Capture the cell that displays the provided text and extract its [X, Y] central coordinate. 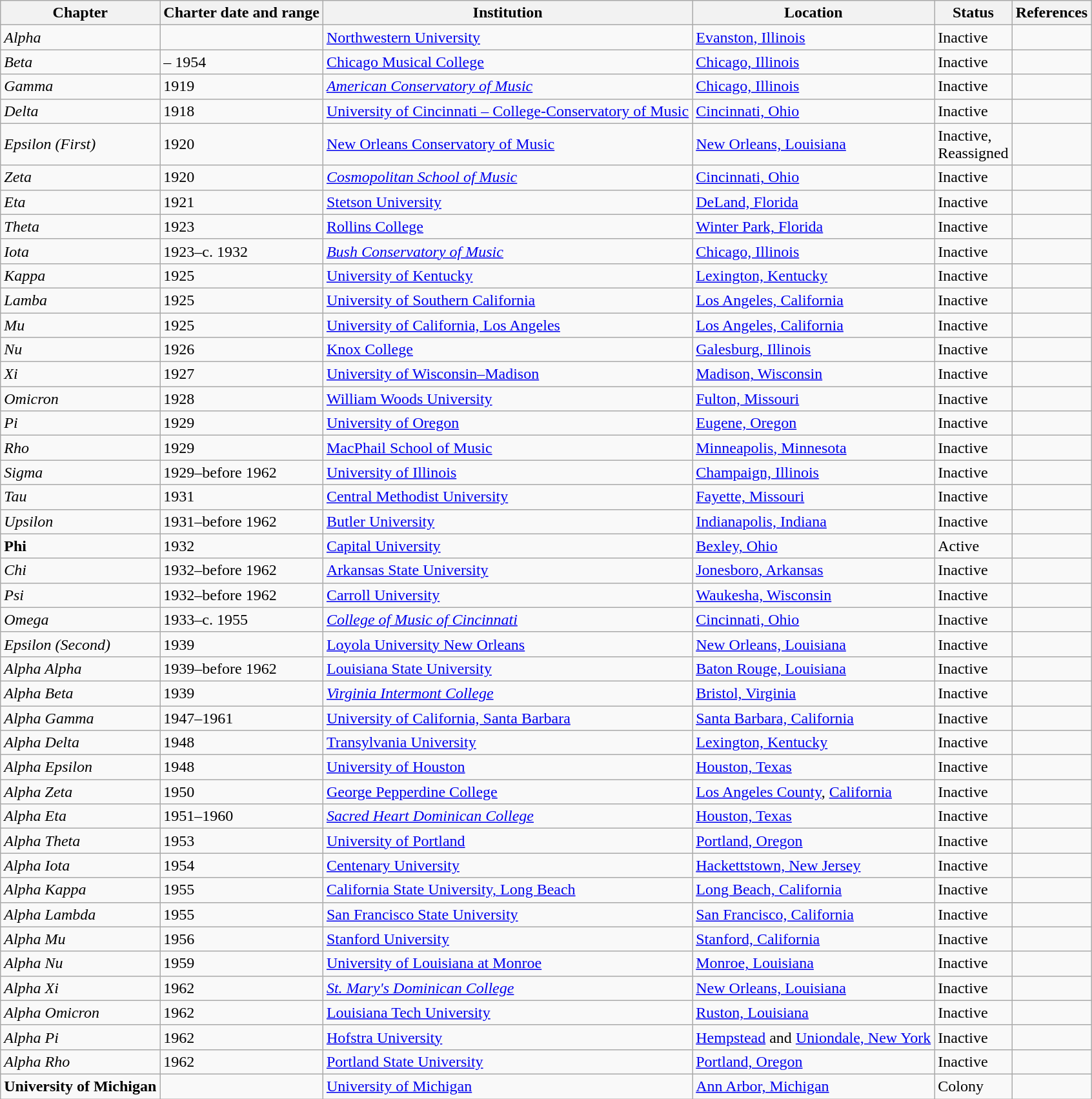
Status [973, 13]
Omega [80, 620]
University of Louisiana at Monroe [507, 963]
Colony [973, 1086]
Theta [80, 227]
Psi [80, 595]
San Francisco State University [507, 914]
Bush Conservatory of Music [507, 251]
1927 [241, 374]
Loyola University New Orleans [507, 644]
Zeta [80, 177]
Alpha Nu [80, 963]
Chicago Musical College [507, 62]
University of Cincinnati – College-Conservatory of Music [507, 111]
Location [813, 13]
Cosmopolitan School of Music [507, 177]
Xi [80, 374]
Alpha Rho [80, 1062]
– 1954 [241, 62]
University of Kentucky [507, 276]
Chapter [80, 13]
Bristol, Virginia [813, 693]
Alpha [80, 37]
Ann Arbor, Michigan [813, 1086]
Gamma [80, 86]
Galesburg, Illinois [813, 350]
University of Southern California [507, 300]
Epsilon (Second) [80, 644]
Active [973, 546]
1939–before 1962 [241, 669]
Long Beach, California [813, 890]
University of California, Santa Barbara [507, 718]
University of Houston [507, 767]
1932 [241, 546]
University of California, Los Angeles [507, 325]
Winter Park, Florida [813, 227]
Louisiana State University [507, 669]
Bexley, Ohio [813, 546]
Santa Barbara, California [813, 718]
Kappa [80, 276]
1928 [241, 399]
Omicron [80, 399]
Indianapolis, Indiana [813, 521]
Alpha Eta [80, 816]
1959 [241, 963]
Beta [80, 62]
Alpha Zeta [80, 792]
Alpha Alpha [80, 669]
1931 [241, 497]
1919 [241, 86]
Alpha Lambda [80, 914]
Sacred Heart Dominican College [507, 816]
MacPhail School of Music [507, 448]
Los Angeles County, California [813, 792]
1947–1961 [241, 718]
1931–before 1962 [241, 521]
Alpha Pi [80, 1037]
Minneapolis, Minnesota [813, 448]
Alpha Delta [80, 743]
1950 [241, 792]
Jonesboro, Arkansas [813, 570]
1933–c. 1955 [241, 620]
1926 [241, 350]
Stanford, California [813, 939]
New Orleans Conservatory of Music [507, 145]
California State University, Long Beach [507, 890]
University of Illinois [507, 472]
St. Mary's Dominican College [507, 988]
Louisiana Tech University [507, 1013]
1923 [241, 227]
College of Music of Cincinnati [507, 620]
1953 [241, 841]
Rollins College [507, 227]
Hempstead and Uniondale, New York [813, 1037]
Charter date and range [241, 13]
Inactive,Reassigned [973, 145]
Evanston, Illinois [813, 37]
1954 [241, 865]
1956 [241, 939]
Alpha Iota [80, 865]
William Woods University [507, 399]
Portland State University [507, 1062]
Baton Rouge, Louisiana [813, 669]
Arkansas State University [507, 570]
University of Oregon [507, 423]
Fulton, Missouri [813, 399]
Chi [80, 570]
Madison, Wisconsin [813, 374]
Lamba [80, 300]
Transylvania University [507, 743]
University of Wisconsin–Madison [507, 374]
Hofstra University [507, 1037]
1921 [241, 202]
Hackettstown, New Jersey [813, 865]
San Francisco, California [813, 914]
1951–1960 [241, 816]
Delta [80, 111]
Alpha Gamma [80, 718]
Sigma [80, 472]
Alpha Beta [80, 693]
Epsilon (First) [80, 145]
Pi [80, 423]
Tau [80, 497]
1918 [241, 111]
Rho [80, 448]
Iota [80, 251]
References [1052, 13]
Stetson University [507, 202]
Phi [80, 546]
Alpha Mu [80, 939]
Nu [80, 350]
1923–c. 1932 [241, 251]
Champaign, Illinois [813, 472]
University of Portland [507, 841]
Stanford University [507, 939]
Institution [507, 13]
Upsilon [80, 521]
Central Methodist University [507, 497]
Centenary University [507, 865]
Alpha Epsilon [80, 767]
Waukesha, Wisconsin [813, 595]
Eugene, Oregon [813, 423]
George Pepperdine College [507, 792]
Eta [80, 202]
Ruston, Louisiana [813, 1013]
DeLand, Florida [813, 202]
Fayette, Missouri [813, 497]
1929–before 1962 [241, 472]
Knox College [507, 350]
Northwestern University [507, 37]
Capital University [507, 546]
Alpha Theta [80, 841]
Mu [80, 325]
Alpha Omicron [80, 1013]
Monroe, Louisiana [813, 963]
American Conservatory of Music [507, 86]
Carroll University [507, 595]
Virginia Intermont College [507, 693]
Alpha Xi [80, 988]
Alpha Kappa [80, 890]
Butler University [507, 521]
